Find where the given text appears and provide that cell's center as (x, y) coordinate. 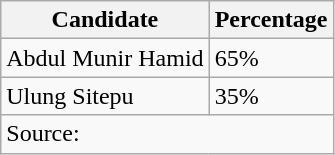
Abdul Munir Hamid (105, 58)
35% (271, 96)
Source: (167, 134)
Ulung Sitepu (105, 96)
Percentage (271, 20)
Candidate (105, 20)
65% (271, 58)
